Pinpoint the cell where the given text exists, returning its [x, y] midpoint coordinate. 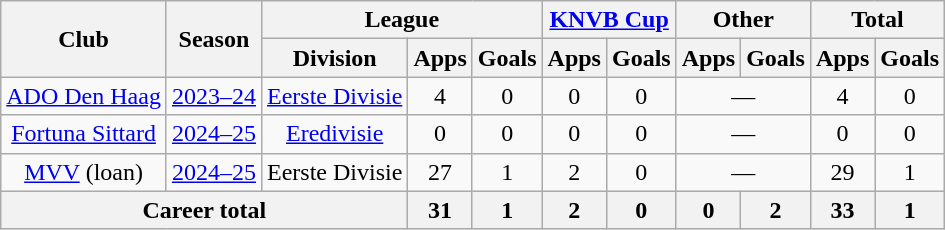
Division [334, 58]
Season [214, 39]
2023–24 [214, 96]
29 [842, 172]
Fortuna Sittard [84, 134]
KNVB Cup [609, 20]
MVV (loan) [84, 172]
27 [440, 172]
Club [84, 39]
Total [877, 20]
Eredivisie [334, 134]
33 [842, 210]
ADO Den Haag [84, 96]
League [402, 20]
31 [440, 210]
Career total [204, 210]
Other [743, 20]
